Scan for the cell matching the given text and deliver its (X, Y) coordinate at center. 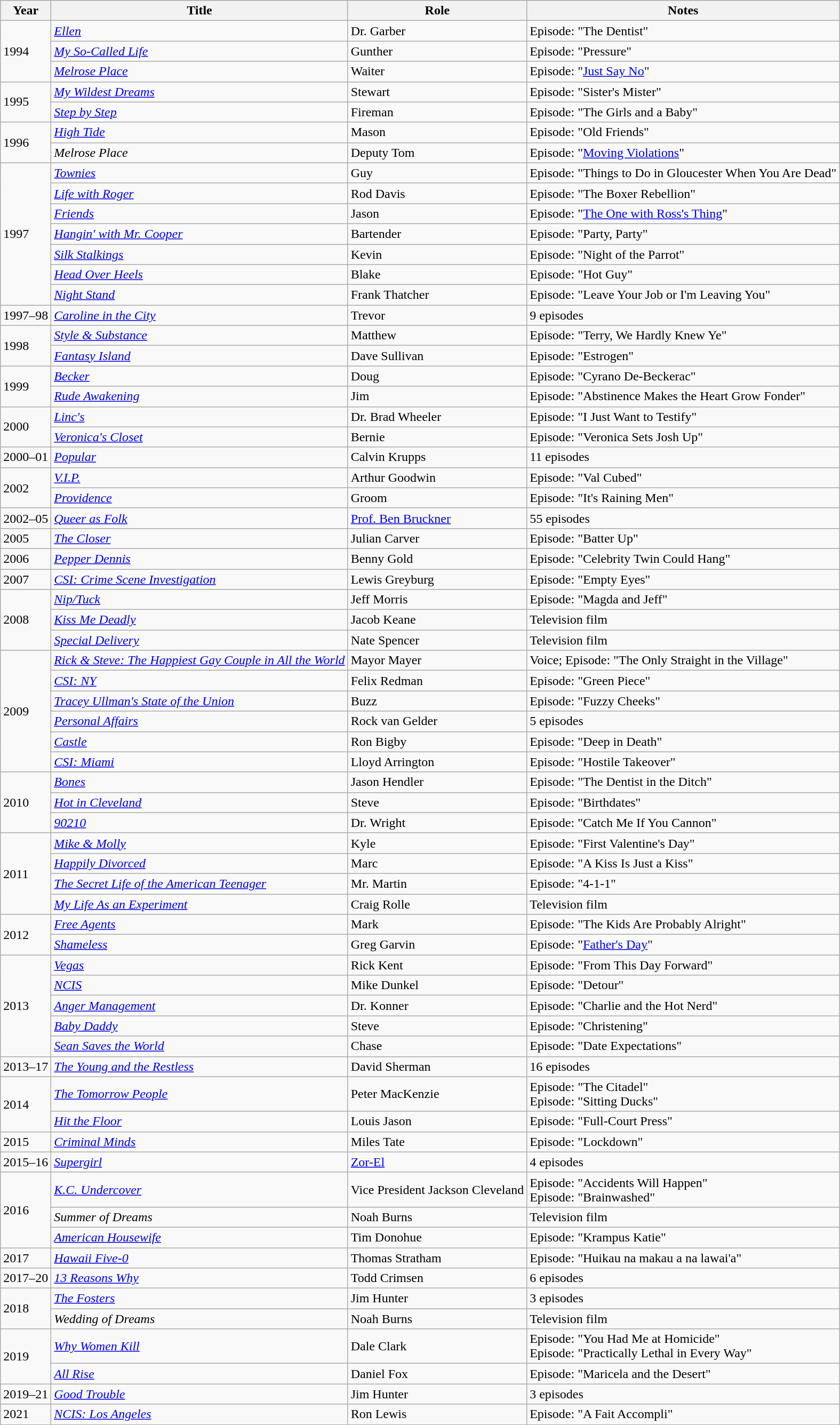
Episode: "The Kids Are Probably Alright" (683, 925)
Guy (437, 173)
Julian Carver (437, 538)
Episode: "Deep in Death" (683, 742)
Baby Daddy (199, 1026)
Louis Jason (437, 1121)
Craig Rolle (437, 904)
Episode: "The Boxer Rebellion" (683, 193)
Calvin Krupps (437, 457)
Vice President Jackson Cleveland (437, 1190)
Hawaii Five-0 (199, 1257)
Episode: "Things to Do in Gloucester When You Are Dead" (683, 173)
9 episodes (683, 315)
Fireman (437, 112)
Tim Donohue (437, 1237)
Episode: "Night of the Parrot" (683, 254)
2006 (26, 559)
Daniel Fox (437, 1374)
CSI: Crime Scene Investigation (199, 579)
6 episodes (683, 1278)
Tracey Ullman's State of the Union (199, 701)
Episode: "First Valentine's Day" (683, 843)
Episode: "The Girls and a Baby" (683, 112)
Popular (199, 457)
Pepper Dennis (199, 559)
2013–17 (26, 1066)
Episode: "Fuzzy Cheeks" (683, 701)
5 episodes (683, 721)
2009 (26, 711)
David Sherman (437, 1066)
Chase (437, 1046)
Dr. Garber (437, 31)
All Rise (199, 1374)
Dave Sullivan (437, 356)
Episode: "Full-Court Press" (683, 1121)
Episode: "Empty Eyes" (683, 579)
2002–05 (26, 518)
Criminal Minds (199, 1142)
Thomas Stratham (437, 1257)
2013 (26, 1006)
Mike Dunkel (437, 985)
Mayor Mayer (437, 660)
CSI: Miami (199, 762)
Arthur Goodwin (437, 477)
Bartender (437, 234)
11 episodes (683, 457)
1994 (26, 51)
Episode: "Huikau na makau a na lawai'a" (683, 1257)
2021 (26, 1414)
Deputy Tom (437, 153)
Mike & Molly (199, 843)
Jacob Keane (437, 620)
Todd Crimsen (437, 1278)
NCIS (199, 985)
2012 (26, 935)
2008 (26, 620)
K.C. Undercover (199, 1190)
Hot in Cleveland (199, 802)
Fantasy Island (199, 356)
Episode: "Abstinence Makes the Heart Grow Fonder" (683, 396)
13 Reasons Why (199, 1278)
Episode: "Celebrity Twin Could Hang" (683, 559)
Rock van Gelder (437, 721)
Townies (199, 173)
Jim (437, 396)
American Housewife (199, 1237)
Night Stand (199, 295)
Jason Hendler (437, 782)
Veronica's Closet (199, 437)
2016 (26, 1210)
Hit the Floor (199, 1121)
2010 (26, 802)
My Wildest Dreams (199, 92)
Shameless (199, 945)
Dr. Brad Wheeler (437, 417)
2005 (26, 538)
Dale Clark (437, 1347)
Happily Divorced (199, 863)
Episode: "Detour" (683, 985)
V.I.P. (199, 477)
Frank Thatcher (437, 295)
Rick & Steve: The Happiest Gay Couple in All the World (199, 660)
Episode: "I Just Want to Testify" (683, 417)
Lewis Greyburg (437, 579)
Benny Gold (437, 559)
Kevin (437, 254)
1997–98 (26, 315)
Episode: "Terry, We Hardly Knew Ye" (683, 336)
2017 (26, 1257)
Greg Garvin (437, 945)
2002 (26, 488)
55 episodes (683, 518)
Zor-El (437, 1162)
Providence (199, 498)
Becker (199, 376)
Year (26, 11)
Peter MacKenzie (437, 1094)
Anger Management (199, 1006)
Episode: "A Kiss Is Just a Kiss" (683, 863)
90210 (199, 823)
Episode: "Catch Me If You Cannon" (683, 823)
Episode: "Veronica Sets Josh Up" (683, 437)
Why Women Kill (199, 1347)
Nate Spencer (437, 640)
Step by Step (199, 112)
Episode: "Just Say No" (683, 71)
Jeff Morris (437, 600)
Episode: "Estrogen" (683, 356)
2007 (26, 579)
Episode: "The Dentist in the Ditch" (683, 782)
Groom (437, 498)
2018 (26, 1309)
Episode: "Party, Party" (683, 234)
1995 (26, 102)
Episode: "Sister's Mister" (683, 92)
Rude Awakening (199, 396)
Jason (437, 213)
Silk Stalkings (199, 254)
Episode: "Val Cubed" (683, 477)
High Tide (199, 132)
Ron Lewis (437, 1414)
Mark (437, 925)
Notes (683, 11)
Dr. Konner (437, 1006)
Nip/Tuck (199, 600)
Friends (199, 213)
Queer as Folk (199, 518)
1999 (26, 386)
Miles Tate (437, 1142)
Rod Davis (437, 193)
Waiter (437, 71)
The Young and the Restless (199, 1066)
1998 (26, 346)
CSI: NY (199, 681)
Episode: "From This Day Forward" (683, 965)
Linc's (199, 417)
Episode: "The Citadel"Episode: "Sitting Ducks" (683, 1094)
Vegas (199, 965)
Episode: "Accidents Will Happen"Episode: "Brainwashed" (683, 1190)
Episode: "Green Piece" (683, 681)
The Closer (199, 538)
Episode: "Lockdown" (683, 1142)
Style & Substance (199, 336)
Head Over Heels (199, 275)
2019–21 (26, 1394)
2017–20 (26, 1278)
2019 (26, 1356)
Wedding of Dreams (199, 1319)
Summer of Dreams (199, 1217)
Good Trouble (199, 1394)
Life with Roger (199, 193)
My So-Called Life (199, 51)
Mr. Martin (437, 883)
Blake (437, 275)
1996 (26, 142)
Episode: "Old Friends" (683, 132)
Matthew (437, 336)
Special Delivery (199, 640)
Episode: "Hot Guy" (683, 275)
Kyle (437, 843)
NCIS: Los Angeles (199, 1414)
Stewart (437, 92)
Episode: "Leave Your Job or I'm Leaving You" (683, 295)
2015–16 (26, 1162)
Episode: "4-1-1" (683, 883)
Episode: "Magda and Jeff" (683, 600)
16 episodes (683, 1066)
Episode: "Cyrano De-Beckerac" (683, 376)
Title (199, 11)
Episode: "Christening" (683, 1026)
2000 (26, 427)
Doug (437, 376)
Prof. Ben Bruckner (437, 518)
Mason (437, 132)
Episode: "It's Raining Men" (683, 498)
Rick Kent (437, 965)
The Tomorrow People (199, 1094)
Ellen (199, 31)
Dr. Wright (437, 823)
Felix Redman (437, 681)
Sean Saves the World (199, 1046)
The Fosters (199, 1299)
Bernie (437, 437)
Ron Bigby (437, 742)
Episode: "Batter Up" (683, 538)
Voice; Episode: "The Only Straight in the Village" (683, 660)
Hangin' with Mr. Cooper (199, 234)
Lloyd Arrington (437, 762)
Episode: "Hostile Takeover" (683, 762)
2011 (26, 873)
Episode: "A Fait Accompli" (683, 1414)
Episode: "Maricela and the Desert" (683, 1374)
Episode: "Birthdates" (683, 802)
Caroline in the City (199, 315)
Episode: "You Had Me at Homicide"Episode: "Practically Lethal in Every Way" (683, 1347)
Trevor (437, 315)
Marc (437, 863)
Personal Affairs (199, 721)
2000–01 (26, 457)
Supergirl (199, 1162)
2014 (26, 1104)
Bones (199, 782)
Episode: "Krampus Katie" (683, 1237)
Episode: "Father's Day" (683, 945)
1997 (26, 234)
Episode: "Moving Violations" (683, 153)
Episode: "The One with Ross's Thing" (683, 213)
Episode: "Pressure" (683, 51)
4 episodes (683, 1162)
Episode: "The Dentist" (683, 31)
Role (437, 11)
My Life As an Experiment (199, 904)
Gunther (437, 51)
Kiss Me Deadly (199, 620)
Buzz (437, 701)
The Secret Life of the American Teenager (199, 883)
Episode: "Date Expectations" (683, 1046)
Episode: "Charlie and the Hot Nerd" (683, 1006)
Castle (199, 742)
2015 (26, 1142)
Free Agents (199, 925)
